Extract the (X, Y) coordinate from the center of the cell holding the provided text.  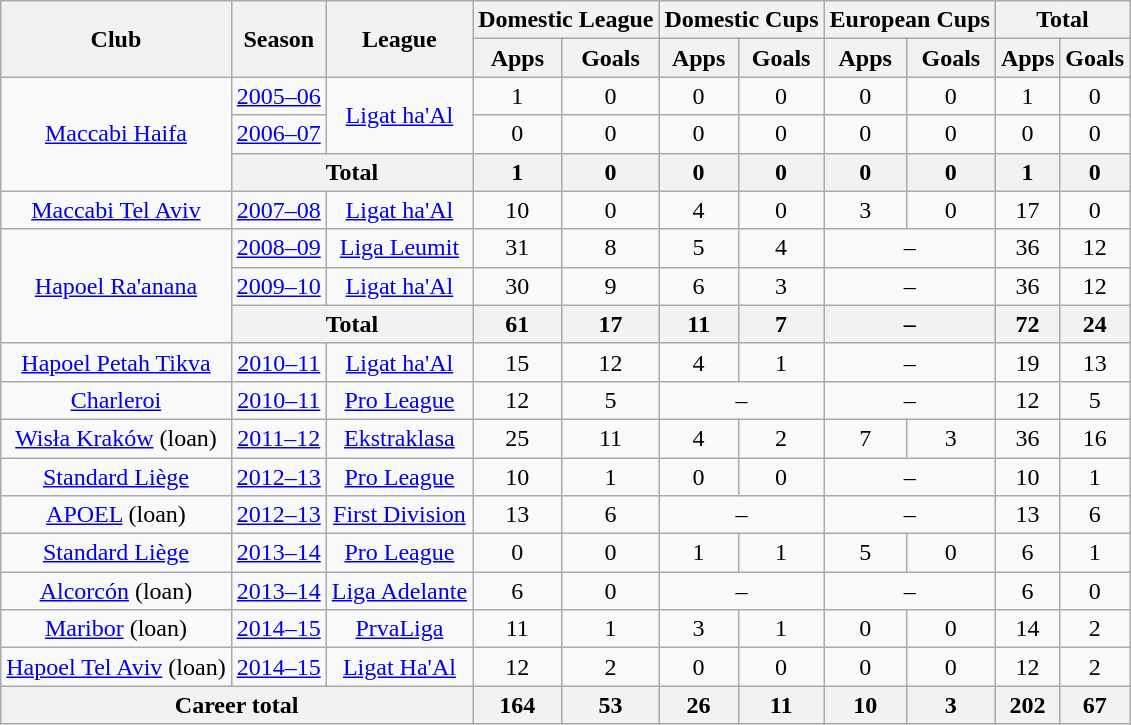
Ligat Ha'Al (399, 667)
164 (518, 705)
Season (278, 39)
Domestic Cups (742, 20)
30 (518, 286)
15 (518, 362)
Maccabi Tel Aviv (116, 210)
League (399, 39)
Alcorcón (loan) (116, 591)
2006–07 (278, 134)
19 (1027, 362)
APOEL (loan) (116, 515)
2008–09 (278, 248)
2009–10 (278, 286)
Hapoel Petah Tikva (116, 362)
Hapoel Tel Aviv (loan) (116, 667)
26 (698, 705)
Domestic League (566, 20)
61 (518, 324)
Maccabi Haifa (116, 134)
31 (518, 248)
8 (610, 248)
202 (1027, 705)
Charleroi (116, 400)
Wisła Kraków (loan) (116, 438)
Maribor (loan) (116, 629)
First Division (399, 515)
53 (610, 705)
25 (518, 438)
Liga Leumit (399, 248)
14 (1027, 629)
Liga Adelante (399, 591)
Club (116, 39)
Ekstraklasa (399, 438)
9 (610, 286)
Career total (237, 705)
2011–12 (278, 438)
PrvaLiga (399, 629)
2007–08 (278, 210)
67 (1095, 705)
72 (1027, 324)
Hapoel Ra'anana (116, 286)
European Cups (910, 20)
24 (1095, 324)
16 (1095, 438)
2005–06 (278, 96)
